Return [X, Y] of the center of cell containing provided text 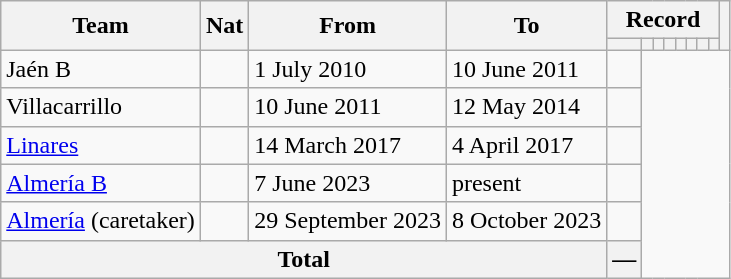
Total [304, 259]
Almería B [101, 183]
present [526, 183]
Team [101, 26]
To [526, 26]
— [624, 259]
8 October 2023 [526, 221]
Record [663, 20]
Villacarrillo [101, 107]
14 March 2017 [348, 145]
Linares [101, 145]
12 May 2014 [526, 107]
Jaén B [101, 69]
Nat [224, 26]
1 July 2010 [348, 69]
29 September 2023 [348, 221]
Almería (caretaker) [101, 221]
From [348, 26]
7 June 2023 [348, 183]
4 April 2017 [526, 145]
